Extract the [x, y] coordinate from the center of the cell holding the provided text.  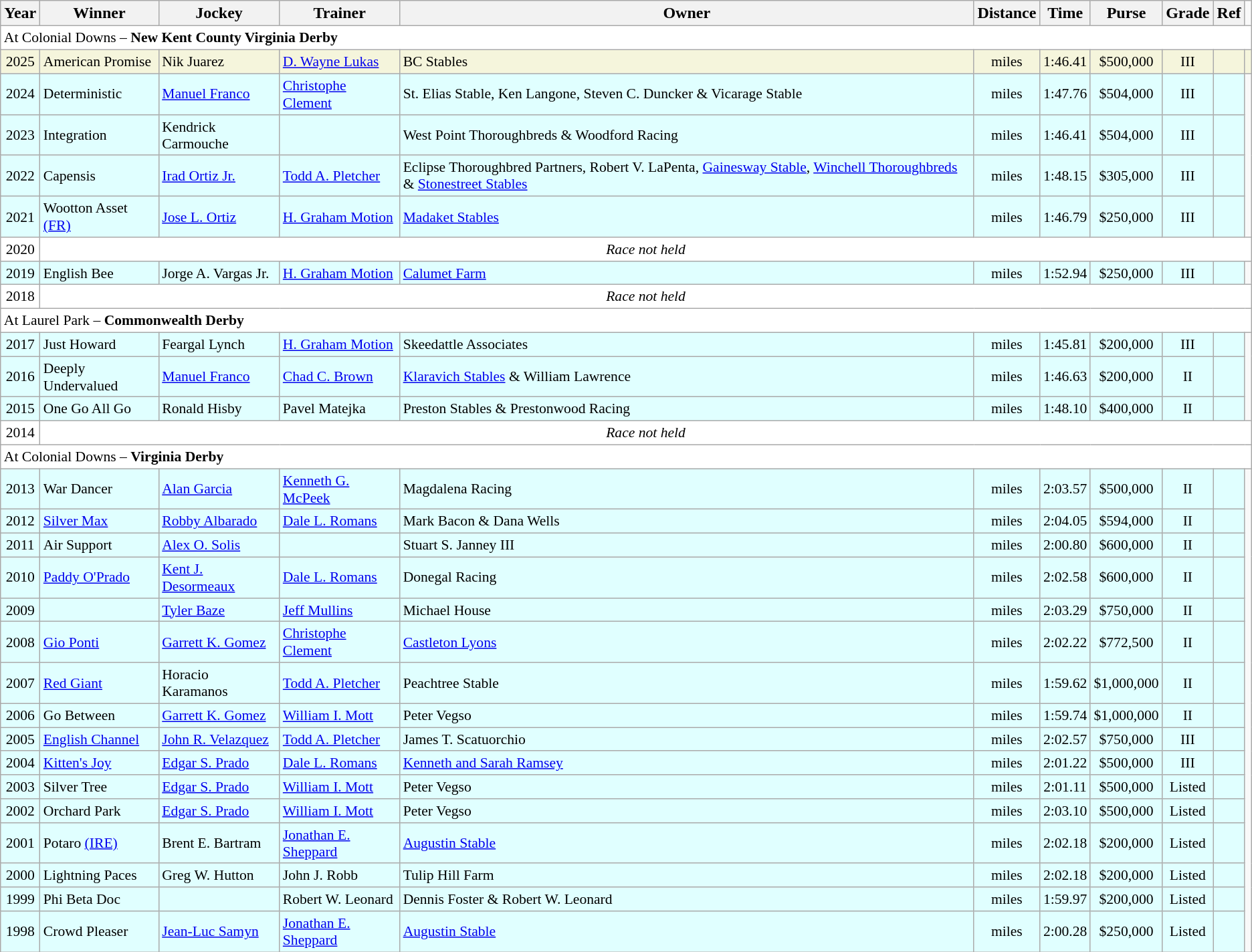
Horacio Karamanos [219, 683]
Lightning Paces [99, 875]
2:02.22 [1065, 642]
2001 [20, 842]
War Dancer [99, 489]
Grade [1188, 13]
1998 [20, 932]
2:01.22 [1065, 763]
Ref [1229, 13]
Capensis [99, 175]
Jose L. Ortiz [219, 217]
Paddy O'Prado [99, 578]
2022 [20, 175]
Jorge A. Vargas Jr. [219, 273]
Gio Ponti [99, 642]
2003 [20, 787]
Kitten's Joy [99, 763]
$594,000 [1126, 521]
2009 [20, 610]
St. Elias Stable, Ken Langone, Steven C. Duncker & Vicarage Stable [687, 94]
At Laurel Park – Commonwealth Derby [626, 320]
Deterministic [99, 94]
Klaravich Stables & William Lawrence [687, 377]
2:01.11 [1065, 787]
West Point Thoroughbreds & Woodford Racing [687, 135]
Air Support [99, 545]
Alan Garcia [219, 489]
2023 [20, 135]
Wootton Asset (FR) [99, 217]
2005 [20, 739]
1:59.62 [1065, 683]
1:45.81 [1065, 344]
Crowd Pleaser [99, 932]
Kenneth and Sarah Ramsey [687, 763]
2:03.10 [1065, 811]
Integration [99, 135]
2:04.05 [1065, 521]
2017 [20, 344]
2:00.80 [1065, 545]
2025 [20, 62]
Robert W. Leonard [340, 899]
2000 [20, 875]
1:48.10 [1065, 409]
$772,500 [1126, 642]
1:52.94 [1065, 273]
Trainer [340, 13]
2016 [20, 377]
1:48.15 [1065, 175]
Phi Beta Doc [99, 899]
2014 [20, 433]
Potaro (IRE) [99, 842]
American Promise [99, 62]
Deeply Undervalued [99, 377]
Chad C. Brown [340, 377]
Ronald Hisby [219, 409]
James T. Scatuorchio [687, 739]
Alex O. Solis [219, 545]
$400,000 [1126, 409]
Madaket Stables [687, 217]
2015 [20, 409]
2:02.57 [1065, 739]
2010 [20, 578]
Skeedattle Associates [687, 344]
Tulip Hill Farm [687, 875]
Brent E. Bartram [219, 842]
2002 [20, 811]
Greg W. Hutton [219, 875]
D. Wayne Lukas [340, 62]
Jean-Luc Samyn [219, 932]
Purse [1126, 13]
2011 [20, 545]
1:59.97 [1065, 899]
John R. Velazquez [219, 739]
2024 [20, 94]
Castleton Lyons [687, 642]
Owner [687, 13]
Magdalena Racing [687, 489]
Go Between [99, 715]
English Bee [99, 273]
2012 [20, 521]
Red Giant [99, 683]
John J. Robb [340, 875]
2:03.57 [1065, 489]
Mark Bacon & Dana Wells [687, 521]
Michael House [687, 610]
Eclipse Thoroughbred Partners, Robert V. LaPenta, Gainesway Stable, Winchell Thoroughbreds & Stonestreet Stables [687, 175]
Donegal Racing [687, 578]
Jeff Mullins [340, 610]
Distance [1007, 13]
2019 [20, 273]
2007 [20, 683]
2020 [20, 249]
Time [1065, 13]
2018 [20, 297]
Winner [99, 13]
At Colonial Downs – New Kent County Virginia Derby [626, 38]
Kendrick Carmouche [219, 135]
Irad Ortiz Jr. [219, 175]
Kenneth G. McPeek [340, 489]
Year [20, 13]
BC Stables [687, 62]
Robby Albarado [219, 521]
2:02.58 [1065, 578]
1:47.76 [1065, 94]
One Go All Go [99, 409]
1:59.74 [1065, 715]
Stuart S. Janney III [687, 545]
Just Howard [99, 344]
Jockey [219, 13]
1:46.79 [1065, 217]
1999 [20, 899]
Silver Tree [99, 787]
Tyler Baze [219, 610]
English Channel [99, 739]
Pavel Matejka [340, 409]
Feargal Lynch [219, 344]
Peachtree Stable [687, 683]
2013 [20, 489]
At Colonial Downs – Virginia Derby [626, 457]
2006 [20, 715]
2:03.29 [1065, 610]
Kent J. Desormeaux [219, 578]
Dennis Foster & Robert W. Leonard [687, 899]
Orchard Park [99, 811]
$305,000 [1126, 175]
Preston Stables & Prestonwood Racing [687, 409]
Nik Juarez [219, 62]
2021 [20, 217]
Silver Max [99, 521]
Calumet Farm [687, 273]
2:00.28 [1065, 932]
2008 [20, 642]
1:46.63 [1065, 377]
2004 [20, 763]
